From the cell containing the given text, extract its center point as [x, y] coordinate. 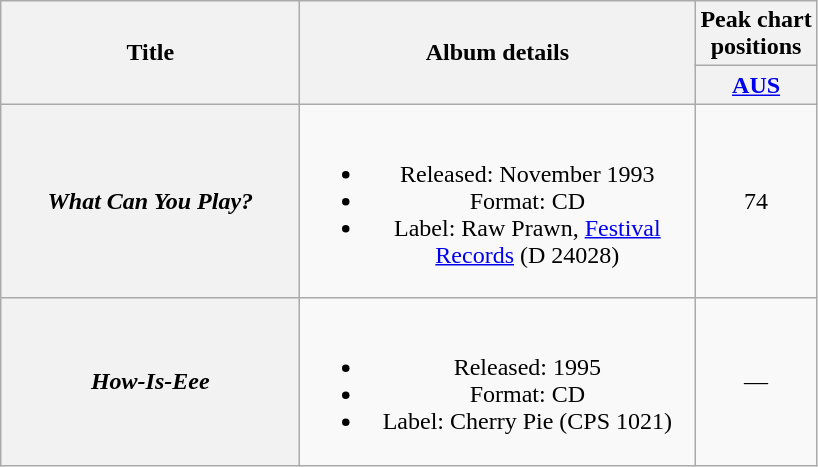
How-Is-Eee [150, 382]
Peak chartpositions [756, 34]
Album details [498, 52]
What Can You Play? [150, 201]
Title [150, 52]
Released: November 1993Format: CDLabel: Raw Prawn, Festival Records (D 24028) [498, 201]
74 [756, 201]
— [756, 382]
Released: 1995Format: CDLabel: Cherry Pie (CPS 1021) [498, 382]
AUS [756, 85]
